From the cell containing the given text, extract its center point as [X, Y] coordinate. 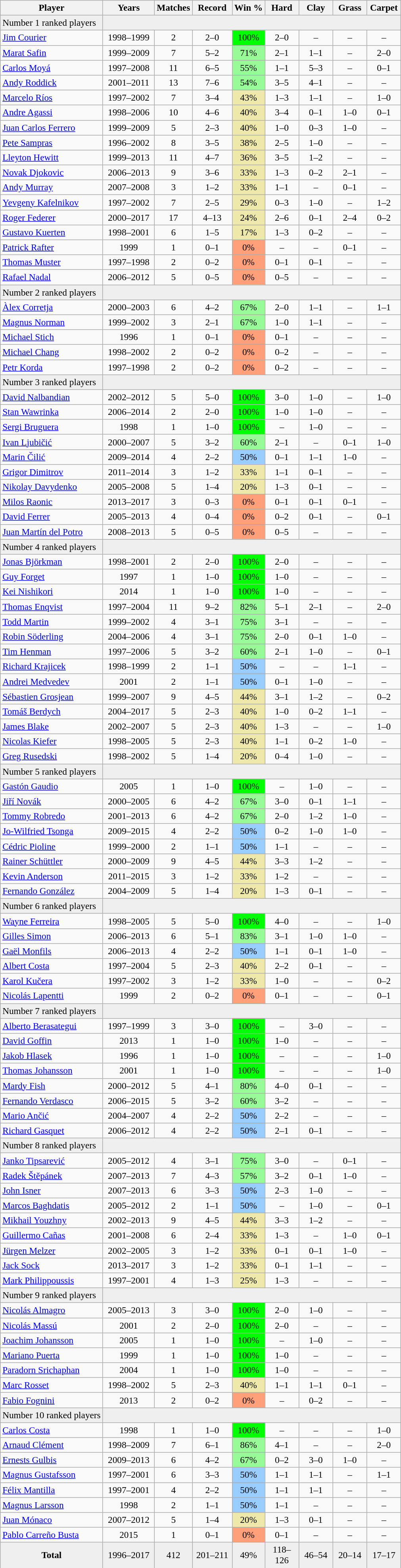
Stan Wawrinka [52, 412]
Number 4 ranked players [52, 546]
3–6 [213, 172]
Number 3 ranked players [52, 382]
Jürgen Melzer [52, 1250]
David Goffin [52, 1041]
1997–1999 [129, 1026]
Total [52, 1555]
29% [248, 202]
Jim Courier [52, 38]
17 [174, 217]
Patrick Rafter [52, 247]
2001–2008 [129, 1235]
Pete Sampras [52, 142]
1999–2013 [129, 157]
Marat Safin [52, 53]
54% [248, 82]
Paradorn Srichaphan [52, 1370]
2002–2012 [129, 397]
Sergi Bruguera [52, 427]
43% [248, 97]
Jiří Novák [52, 801]
8 [174, 142]
2000–2009 [129, 861]
Mariano Puerta [52, 1355]
55% [248, 67]
4–7 [213, 157]
Number 9 ranked players [52, 1295]
Number 6 ranked players [52, 906]
Magnus Larsson [52, 1505]
83% [248, 936]
Carpet [384, 8]
Novak Djokovic [52, 172]
Félix Mantilla [52, 1490]
2001–2013 [129, 816]
7–6 [213, 82]
4–3 [213, 1175]
80% [248, 1086]
Tim Henman [52, 651]
Cédric Pioline [52, 846]
Robin Söderling [52, 636]
2011–2014 [129, 472]
20–14 [350, 1555]
James Blake [52, 726]
2007–2008 [129, 187]
1–5 [213, 232]
Jakob Hlasek [52, 1056]
2009–2014 [129, 457]
Gastón Gaudio [52, 786]
36% [248, 157]
2–6 [282, 217]
Win % [248, 8]
Nicolas Kiefer [52, 741]
Tommy Robredo [52, 816]
Todd Martin [52, 621]
10 [174, 113]
Pablo Carreño Busta [52, 1535]
1996–2002 [129, 142]
2011–2015 [129, 876]
Radek Štěpánek [52, 1175]
9–2 [213, 607]
Gustavo Kuerten [52, 232]
David Nalbandian [52, 397]
Lleyton Hewitt [52, 157]
2000–2012 [129, 1086]
Carlos Costa [52, 1430]
6–1 [213, 1445]
Thomas Muster [52, 262]
1999–2007 [129, 696]
Rainer Schüttler [52, 861]
Àlex Corretja [52, 307]
Andy Murray [52, 187]
Sébastien Grosjean [52, 696]
6–5 [213, 67]
Kei Nishikori [52, 592]
Grass [350, 8]
118–126 [282, 1555]
412 [174, 1555]
Player [52, 8]
Marc Rosset [52, 1385]
24% [248, 217]
Mark Philippoussis [52, 1280]
Milos Raonic [52, 502]
Juan Mónaco [52, 1520]
Years [129, 8]
Number 5 ranked players [52, 771]
Gilles Simon [52, 936]
2006–2014 [129, 412]
Andy Roddick [52, 82]
Guy Forget [52, 577]
4–13 [213, 217]
Tomáš Berdych [52, 711]
2006–2015 [129, 1100]
201–211 [213, 1555]
Number 10 ranked players [52, 1415]
5–3 [316, 67]
49% [248, 1555]
Nikolay Davydenko [52, 487]
Mikhail Youzhny [52, 1220]
Fernando González [52, 891]
Record [213, 8]
Number 2 ranked players [52, 292]
Jonas Björkman [52, 562]
2005–2008 [129, 487]
Ivan Ljubičić [52, 442]
Marin Čilić [52, 457]
Mardy Fish [52, 1086]
2004–2017 [129, 711]
Richard Krajicek [52, 667]
86% [248, 1445]
Andrei Medvedev [52, 681]
2004–2009 [129, 891]
2007–2012 [129, 1520]
2004 [129, 1370]
Number 1 ranked players [52, 23]
2001–2011 [129, 82]
Juan Martín del Potro [52, 532]
Number 8 ranked players [52, 1146]
1996–2017 [129, 1555]
82% [248, 607]
2009–2015 [129, 831]
2004–2006 [129, 636]
1997 [129, 577]
Magnus Norman [52, 322]
Albert Costa [52, 966]
Gaël Monfils [52, 951]
1997–2006 [129, 651]
Fabio Fognini [52, 1400]
Andre Agassi [52, 113]
17% [248, 232]
Michael Chang [52, 352]
Grigor Dimitrov [52, 472]
Fernando Verdasco [52, 1100]
2014 [129, 592]
Carlos Moyá [52, 67]
Thomas Johansson [52, 1071]
2015 [129, 1535]
Karol Kučera [52, 981]
Ernests Gulbis [52, 1460]
David Ferrer [52, 517]
Guillermo Cañas [52, 1235]
2000–2017 [129, 217]
13 [174, 82]
2008–2013 [129, 532]
John Isner [52, 1190]
1998–2009 [129, 1445]
Rafael Nadal [52, 277]
2002–2013 [129, 1220]
Marcos Baghdatis [52, 1205]
Greg Rusedski [52, 756]
2002–2007 [129, 726]
5–2 [213, 53]
Hard [282, 8]
Roger Federer [52, 217]
Petr Korda [52, 367]
1998–2006 [129, 113]
2009–2013 [129, 1460]
Number 7 ranked players [52, 1011]
Alberto Berasategui [52, 1026]
Thomas Enqvist [52, 607]
Marcelo Ríos [52, 97]
2004–2007 [129, 1115]
Clay [316, 8]
Juan Carlos Ferrero [52, 128]
Jack Sock [52, 1265]
25% [248, 1280]
Janko Tipsarević [52, 1160]
Kevin Anderson [52, 876]
Michael Stich [52, 337]
Joachim Johansson [52, 1340]
46–54 [316, 1555]
Jo-Wilfried Tsonga [52, 831]
Richard Gasquet [52, 1131]
Nicolás Massú [52, 1325]
1999–2000 [129, 846]
2000–2005 [129, 801]
2002–2005 [129, 1250]
Mario Ančić [52, 1115]
Nicolás Lapentti [52, 996]
2000–2003 [129, 307]
17–17 [384, 1555]
38% [248, 142]
Matches [174, 8]
Magnus Gustafsson [52, 1475]
Arnaud Clément [52, 1445]
Wayne Ferreira [52, 921]
71% [248, 53]
4–6 [213, 113]
2000–2007 [129, 442]
1997–2008 [129, 67]
57% [248, 1175]
Nicolás Almagro [52, 1310]
Yevgeny Kafelnikov [52, 202]
